Locate the cell with the specified text and output its [x, y] center coordinate. 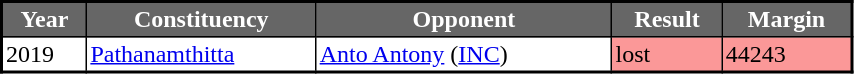
2019 [44, 54]
Margin [787, 20]
lost [667, 54]
Year [44, 20]
44243 [787, 54]
Opponent [464, 20]
Constituency [202, 20]
Anto Antony (INC) [464, 54]
Result [667, 20]
Pathanamthitta [202, 54]
